Capture the cell that displays the provided text and extract its (x, y) central coordinate. 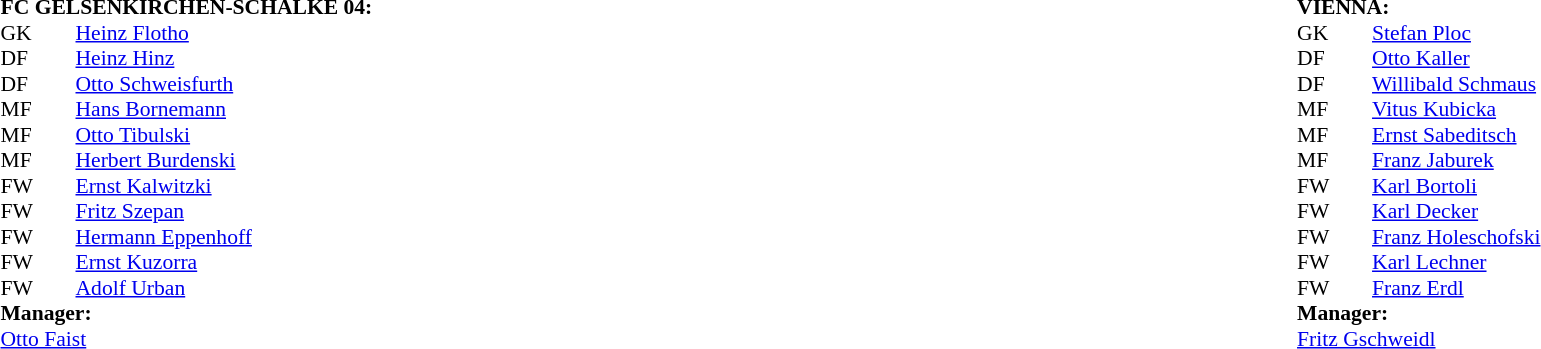
Karl Bortoli (1456, 186)
Adolf Urban (224, 288)
Stefan Ploc (1456, 33)
Karl Decker (1456, 211)
Otto Kaller (1456, 59)
Franz Holeschofski (1456, 237)
Franz Jaburek (1456, 161)
Willibald Schmaus (1456, 84)
Karl Lechner (1456, 263)
Ernst Kalwitzki (224, 186)
Fritz Szepan (224, 211)
Hermann Eppenhoff (224, 237)
Heinz Hinz (224, 59)
Ernst Sabeditsch (1456, 135)
Otto Schweisfurth (224, 84)
Vitus Kubicka (1456, 109)
Hans Bornemann (224, 109)
Franz Erdl (1456, 288)
Otto Tibulski (224, 135)
Heinz Flotho (224, 33)
Ernst Kuzorra (224, 263)
Herbert Burdenski (224, 161)
